Locate the cell with the specified text and output its [x, y] center coordinate. 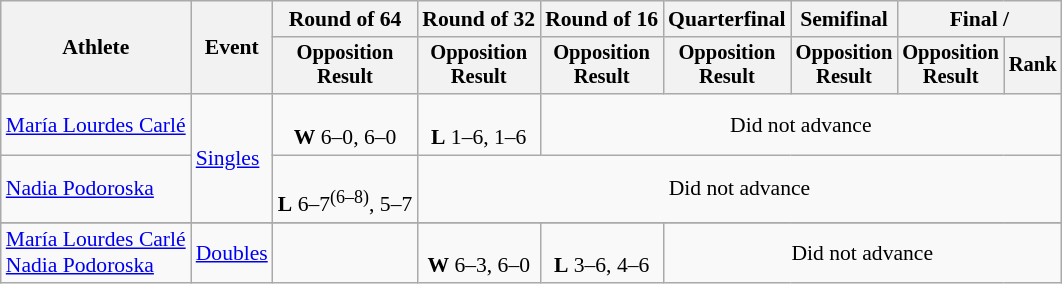
Round of 32 [478, 19]
Final / [979, 19]
María Lourdes Carlé [96, 124]
Semifinal [844, 19]
Nadia Podoroska [96, 190]
L 6–7(6–8), 5–7 [345, 190]
María Lourdes CarléNadia Podoroska [96, 252]
Doubles [232, 252]
W 6–0, 6–0 [345, 124]
Round of 16 [602, 19]
L 3–6, 4–6 [602, 252]
Singles [232, 158]
Event [232, 48]
Athlete [96, 48]
Round of 64 [345, 19]
L 1–6, 1–6 [478, 124]
Quarterfinal [727, 19]
Rank [1033, 66]
W 6–3, 6–0 [478, 252]
